Provide the [x, y] coordinate of the cell's center where the given text is located.  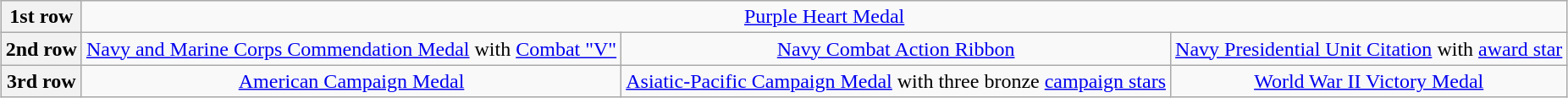
World War II Victory Medal [1369, 81]
Navy Combat Action Ribbon [896, 49]
Purple Heart Medal [824, 17]
2nd row [41, 49]
Navy and Marine Corps Commendation Medal with Combat "V" [351, 49]
1st row [41, 17]
Navy Presidential Unit Citation with award star [1369, 49]
American Campaign Medal [351, 81]
3rd row [41, 81]
Asiatic-Pacific Campaign Medal with three bronze campaign stars [896, 81]
